Detect which cell encompasses the target text, then output its [X, Y] center coordinate. 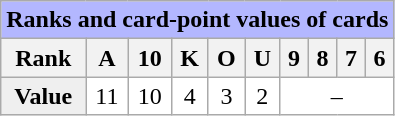
– [337, 96]
4 [190, 96]
9 [294, 58]
7 [351, 58]
K [190, 58]
U [262, 58]
11 [107, 96]
A [107, 58]
Rank [44, 58]
2 [262, 96]
6 [380, 58]
O [226, 58]
3 [226, 96]
Ranks and card-point values of cards [198, 20]
8 [322, 58]
Value [44, 96]
